Detect which cell encompasses the target text, then output its (X, Y) center coordinate. 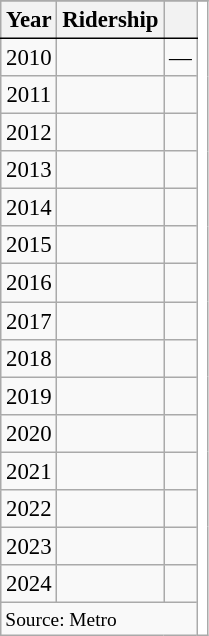
2022 (29, 509)
2017 (29, 321)
2013 (29, 170)
2016 (29, 283)
2023 (29, 546)
2012 (29, 133)
Ridership (110, 20)
2014 (29, 208)
Year (29, 20)
2021 (29, 471)
2010 (29, 58)
Source: Metro (99, 618)
2020 (29, 433)
2015 (29, 245)
2018 (29, 358)
2024 (29, 584)
2011 (29, 95)
— (180, 58)
2019 (29, 396)
